Extract the (X, Y) coordinate from the center of the cell holding the provided text.  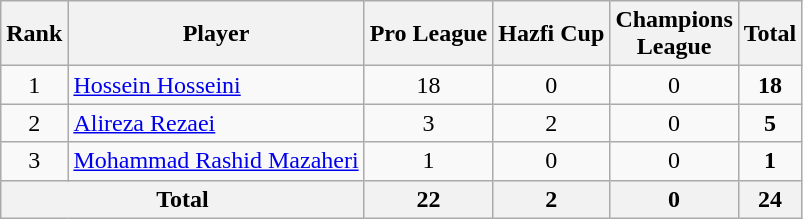
Hazfi Cup (552, 34)
5 (770, 123)
Rank (34, 34)
24 (770, 199)
Alireza Rezaei (216, 123)
22 (428, 199)
Player (216, 34)
Pro League (428, 34)
ChampionsLeague (674, 34)
Hossein Hosseini (216, 85)
Mohammad Rashid Mazaheri (216, 161)
